Identify which cell holds the provided text, then report its (X, Y) central coordinate. 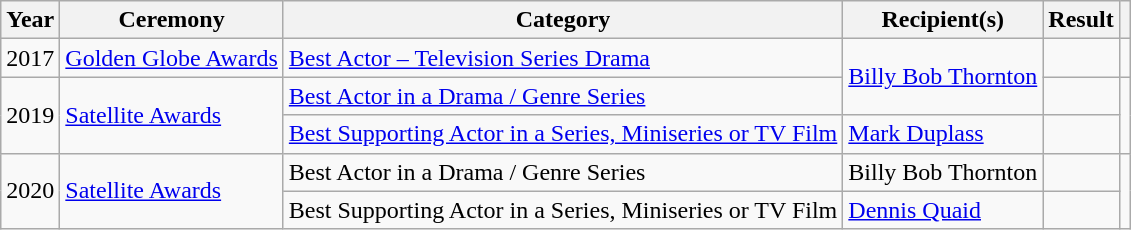
Mark Duplass (943, 134)
2017 (30, 58)
Golden Globe Awards (172, 58)
2020 (30, 191)
Ceremony (172, 20)
Result (1081, 20)
Recipient(s) (943, 20)
Category (563, 20)
Year (30, 20)
Best Actor – Television Series Drama (563, 58)
2019 (30, 115)
Dennis Quaid (943, 210)
